Search for the cell housing the specified text and yield its [X, Y] center coordinate. 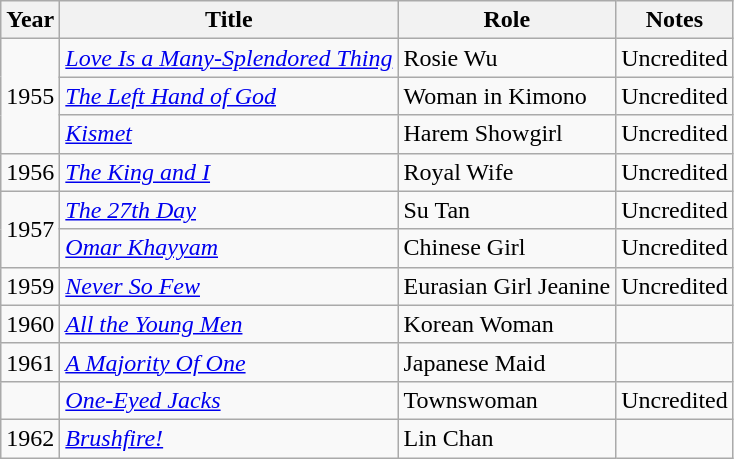
1955 [30, 96]
Brushfire! [229, 438]
1957 [30, 229]
The 27th Day [229, 210]
1956 [30, 172]
Role [507, 20]
Omar Khayyam [229, 248]
Korean Woman [507, 324]
Love Is a Many-Splendored Thing [229, 58]
A Majority Of One [229, 362]
Year [30, 20]
Notes [675, 20]
1959 [30, 286]
1960 [30, 324]
One-Eyed Jacks [229, 400]
Royal Wife [507, 172]
Rosie Wu [507, 58]
Woman in Kimono [507, 96]
Title [229, 20]
Chinese Girl [507, 248]
1961 [30, 362]
1962 [30, 438]
All the Young Men [229, 324]
Su Tan [507, 210]
Townswoman [507, 400]
The Left Hand of God [229, 96]
The King and I [229, 172]
Harem Showgirl [507, 134]
Lin Chan [507, 438]
Never So Few [229, 286]
Japanese Maid [507, 362]
Kismet [229, 134]
Eurasian Girl Jeanine [507, 286]
